Scan for the cell matching the given text and deliver its (x, y) coordinate at center. 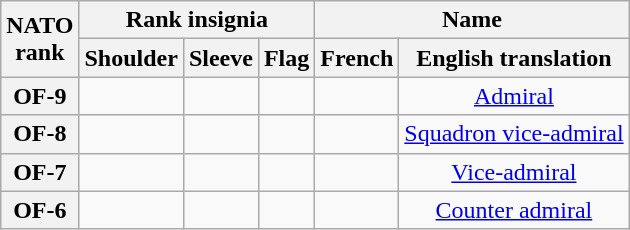
Name (472, 20)
Squadron vice-admiral (514, 134)
Sleeve (220, 58)
French (357, 58)
Counter admiral (514, 210)
Shoulder (131, 58)
NATOrank (40, 39)
Flag (286, 58)
Admiral (514, 96)
OF-6 (40, 210)
Rank insignia (197, 20)
Vice-admiral (514, 172)
OF-8 (40, 134)
OF-9 (40, 96)
OF-7 (40, 172)
English translation (514, 58)
